Capture the cell that displays the provided text and extract its (X, Y) central coordinate. 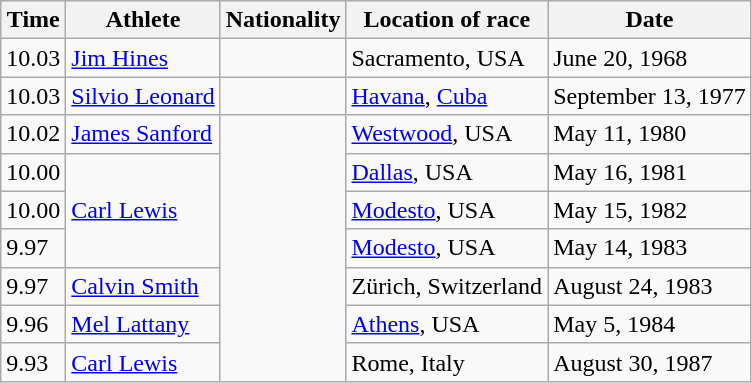
9.93 (34, 362)
Mel Lattany (143, 324)
Silvio Leonard (143, 96)
Athlete (143, 20)
Date (650, 20)
May 11, 1980 (650, 134)
Time (34, 20)
Athens, USA (447, 324)
May 15, 1982 (650, 210)
Rome, Italy (447, 362)
Nationality (283, 20)
10.02 (34, 134)
Dallas, USA (447, 172)
Calvin Smith (143, 286)
September 13, 1977 (650, 96)
Jim Hines (143, 58)
Sacramento, USA (447, 58)
Havana, Cuba (447, 96)
June 20, 1968 (650, 58)
Zürich, Switzerland (447, 286)
August 30, 1987 (650, 362)
August 24, 1983 (650, 286)
Westwood, USA (447, 134)
May 16, 1981 (650, 172)
Location of race (447, 20)
9.96 (34, 324)
May 5, 1984 (650, 324)
James Sanford (143, 134)
May 14, 1983 (650, 248)
